Pinpoint the cell where the given text exists, returning its (X, Y) midpoint coordinate. 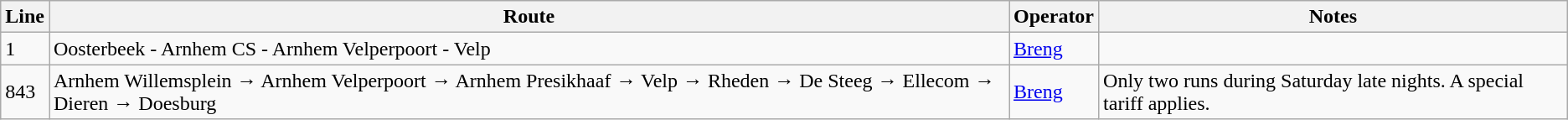
Route (529, 17)
Only two runs during Saturday late nights. A special tariff applies. (1333, 92)
Notes (1333, 17)
843 (25, 92)
1 (25, 49)
Arnhem Willemsplein → Arnhem Velperpoort → Arnhem Presikhaaf → Velp → Rheden → De Steeg → Ellecom → Dieren → Doesburg (529, 92)
Oosterbeek - Arnhem CS - Arnhem Velperpoort - Velp (529, 49)
Operator (1054, 17)
Line (25, 17)
